Locate the cell with the specified text and output its (X, Y) center coordinate. 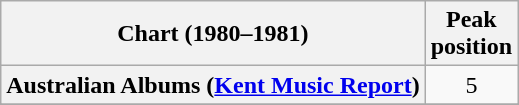
Peak position (471, 34)
Chart (1980–1981) (213, 34)
Australian Albums (Kent Music Report) (213, 85)
5 (471, 85)
